Extract the [X, Y] coordinate from the center of the cell holding the provided text.  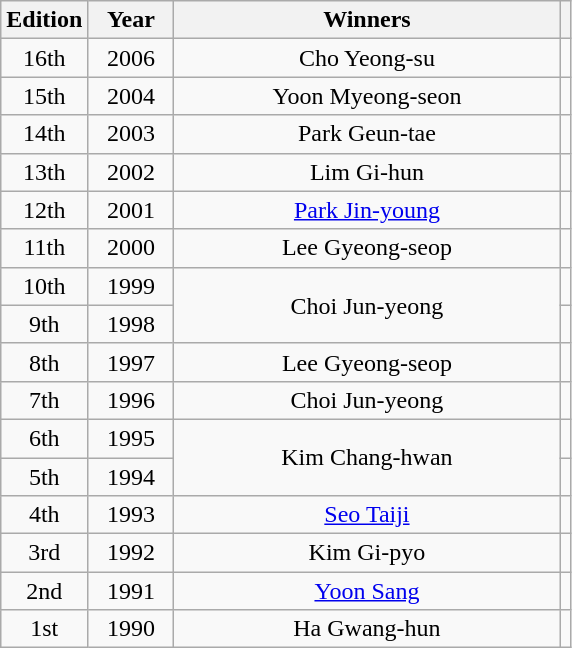
4th [44, 515]
6th [44, 438]
1998 [131, 324]
2nd [44, 591]
Yoon Sang [367, 591]
Park Jin-young [367, 210]
Kim Gi-pyo [367, 553]
Yoon Myeong-seon [367, 96]
2000 [131, 248]
16th [44, 58]
Kim Chang-hwan [367, 457]
2002 [131, 172]
1994 [131, 477]
15th [44, 96]
7th [44, 400]
5th [44, 477]
Seo Taiji [367, 515]
13th [44, 172]
11th [44, 248]
Winners [367, 20]
Cho Yeong-su [367, 58]
1990 [131, 629]
Ha Gwang-hun [367, 629]
1995 [131, 438]
Edition [44, 20]
2006 [131, 58]
Year [131, 20]
1993 [131, 515]
1991 [131, 591]
8th [44, 362]
2003 [131, 134]
Park Geun-tae [367, 134]
9th [44, 324]
3rd [44, 553]
1992 [131, 553]
2001 [131, 210]
1996 [131, 400]
1999 [131, 286]
1997 [131, 362]
14th [44, 134]
1st [44, 629]
10th [44, 286]
2004 [131, 96]
Lim Gi-hun [367, 172]
12th [44, 210]
